Return the [x, y] coordinate for the center point of the cell that contains the specified text.  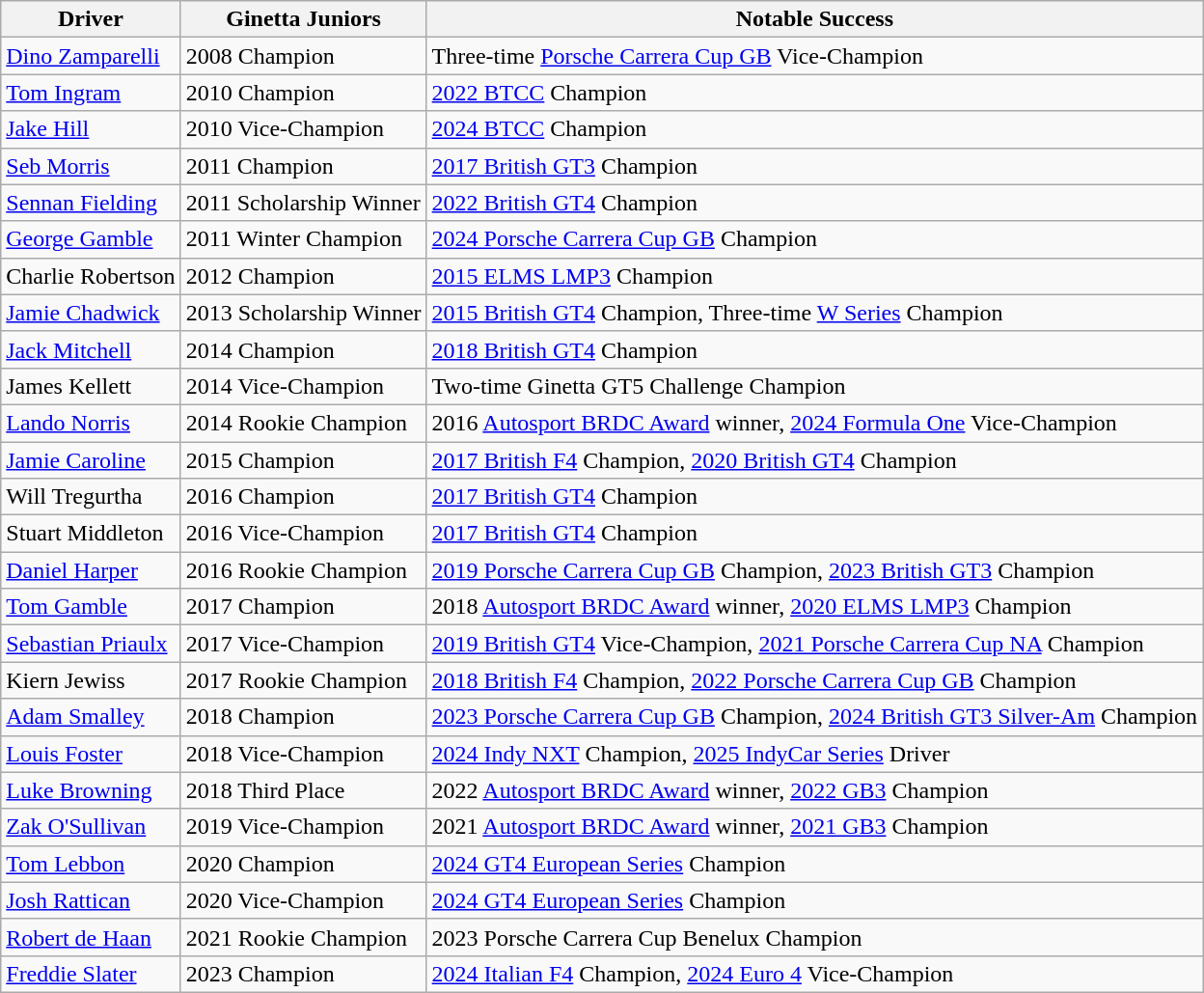
2018 British GT4 Champion [814, 349]
2011 Champion [303, 166]
Sennan Fielding [91, 203]
2017 Rookie Champion [303, 680]
2012 Champion [303, 276]
Two-time Ginetta GT5 Challenge Champion [814, 386]
2020 Champion [303, 864]
2023 Porsche Carrera Cup Benelux Champion [814, 937]
Josh Rattican [91, 900]
Luke Browning [91, 790]
Jamie Caroline [91, 460]
2014 Vice-Champion [303, 386]
2018 Vice-Champion [303, 754]
2023 Porsche Carrera Cup GB Champion, 2024 British GT3 Silver-Am Champion [814, 717]
Jamie Chadwick [91, 313]
2022 British GT4 Champion [814, 203]
2018 Champion [303, 717]
Freddie Slater [91, 974]
2018 Third Place [303, 790]
2014 Rookie Champion [303, 423]
2010 Vice-Champion [303, 129]
Daniel Harper [91, 570]
2015 ELMS LMP3 Champion [814, 276]
2022 BTCC Champion [814, 93]
2011 Winter Champion [303, 239]
2018 British F4 Champion, 2022 Porsche Carrera Cup GB Champion [814, 680]
Zak O'Sullivan [91, 827]
2014 Champion [303, 349]
Jake Hill [91, 129]
2015 British GT4 Champion, Three-time W Series Champion [814, 313]
Adam Smalley [91, 717]
Robert de Haan [91, 937]
2024 Indy NXT Champion, 2025 IndyCar Series Driver [814, 754]
Sebastian Priaulx [91, 644]
2023 Champion [303, 974]
2016 Rookie Champion [303, 570]
2021 Rookie Champion [303, 937]
Jack Mitchell [91, 349]
2020 Vice-Champion [303, 900]
2016 Vice-Champion [303, 534]
Ginetta Juniors [303, 19]
Tom Lebbon [91, 864]
2008 Champion [303, 56]
Dino Zamparelli [91, 56]
Notable Success [814, 19]
2011 Scholarship Winner [303, 203]
Louis Foster [91, 754]
2017 Champion [303, 607]
Kiern Jewiss [91, 680]
2017 British F4 Champion, 2020 British GT4 Champion [814, 460]
2010 Champion [303, 93]
2024 BTCC Champion [814, 129]
2018 Autosport BRDC Award winner, 2020 ELMS LMP3 Champion [814, 607]
2013 Scholarship Winner [303, 313]
2024 Porsche Carrera Cup GB Champion [814, 239]
2015 Champion [303, 460]
2019 Vice-Champion [303, 827]
Three-time Porsche Carrera Cup GB Vice-Champion [814, 56]
Tom Ingram [91, 93]
Charlie Robertson [91, 276]
Driver [91, 19]
2022 Autosport BRDC Award winner, 2022 GB3 Champion [814, 790]
Tom Gamble [91, 607]
2016 Champion [303, 497]
2021 Autosport BRDC Award winner, 2021 GB3 Champion [814, 827]
2019 British GT4 Vice-Champion, 2021 Porsche Carrera Cup NA Champion [814, 644]
James Kellett [91, 386]
Lando Norris [91, 423]
2019 Porsche Carrera Cup GB Champion, 2023 British GT3 Champion [814, 570]
2017 Vice-Champion [303, 644]
2017 British GT3 Champion [814, 166]
2016 Autosport BRDC Award winner, 2024 Formula One Vice-Champion [814, 423]
George Gamble [91, 239]
Will Tregurtha [91, 497]
Stuart Middleton [91, 534]
2024 Italian F4 Champion, 2024 Euro 4 Vice-Champion [814, 974]
Seb Morris [91, 166]
